Find where the given text appears and provide that cell's center as (X, Y) coordinate. 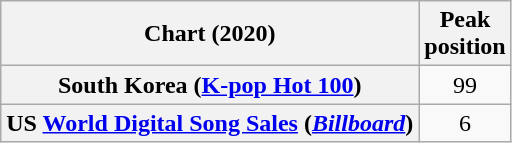
6 (465, 123)
US World Digital Song Sales (Billboard) (210, 123)
South Korea (K-pop Hot 100) (210, 85)
Chart (2020) (210, 34)
Peakposition (465, 34)
99 (465, 85)
